Identify which cell holds the provided text, then report its [x, y] central coordinate. 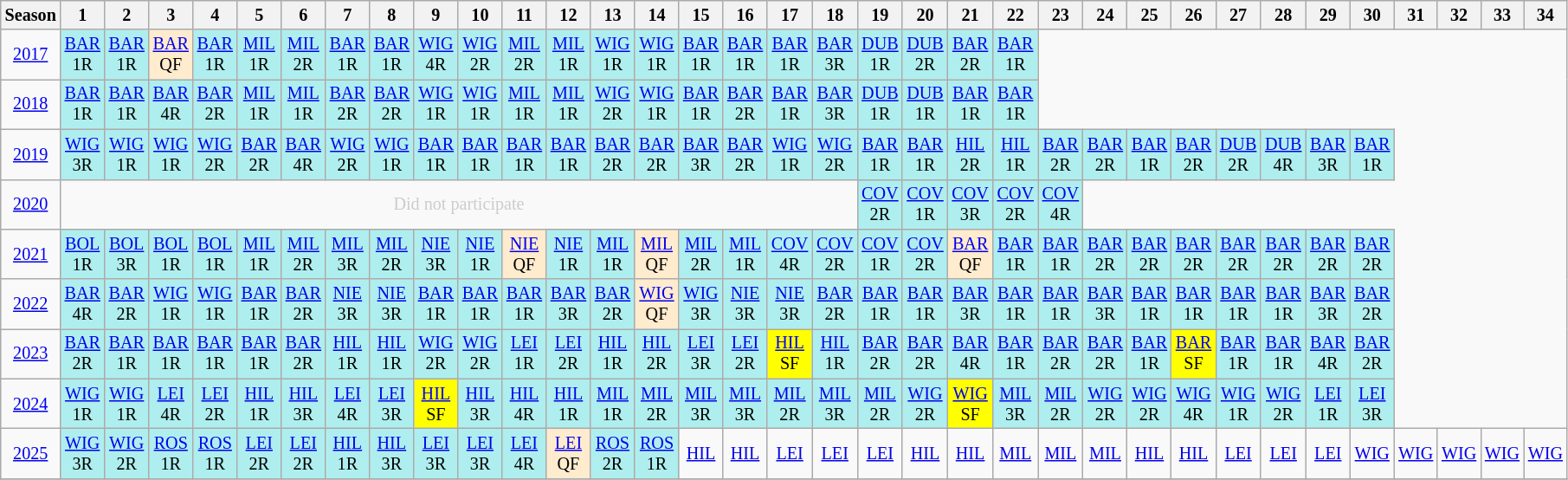
29 [1328, 16]
2018 [31, 105]
19 [880, 16]
BARSF [1193, 354]
21 [971, 16]
Did not participate [459, 204]
3 [171, 16]
9 [436, 16]
2025 [31, 454]
18 [835, 16]
WIGSF [971, 404]
1 [83, 16]
16 [745, 16]
15 [701, 16]
23 [1061, 16]
31 [1416, 16]
10 [480, 16]
20 [925, 16]
WIGQF [656, 304]
17 [790, 16]
12 [568, 16]
ROS2R [613, 454]
6 [303, 16]
5 [260, 16]
11 [525, 16]
32 [1459, 16]
NIEQF [525, 255]
2017 [31, 55]
13 [613, 16]
26 [1193, 16]
2019 [31, 154]
2021 [31, 255]
2023 [31, 354]
2022 [31, 304]
28 [1283, 16]
2020 [31, 204]
25 [1150, 16]
2 [126, 16]
33 [1502, 16]
HIL4R [525, 404]
DUB4R [1283, 154]
COV3R [971, 204]
27 [1238, 16]
34 [1545, 16]
Season [31, 16]
4 [215, 16]
MILQF [656, 255]
8 [391, 16]
7 [348, 16]
22 [1016, 16]
14 [656, 16]
LEIQF [568, 454]
24 [1105, 16]
2024 [31, 404]
BOL3R [126, 255]
30 [1371, 16]
